Search for the cell housing the specified text and yield its [x, y] center coordinate. 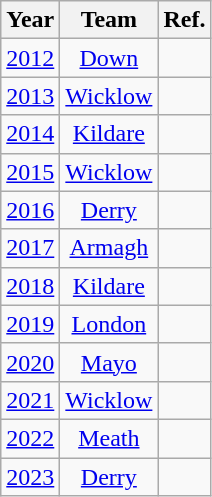
2015 [30, 172]
Mayo [109, 362]
2013 [30, 96]
2016 [30, 210]
Team [109, 20]
2021 [30, 400]
Meath [109, 438]
2023 [30, 477]
2019 [30, 324]
Year [30, 20]
Down [109, 58]
2012 [30, 58]
London [109, 324]
2017 [30, 248]
Armagh [109, 248]
Ref. [184, 20]
2018 [30, 286]
2014 [30, 134]
2020 [30, 362]
2022 [30, 438]
